Locate the cell with the specified text and output its (x, y) center coordinate. 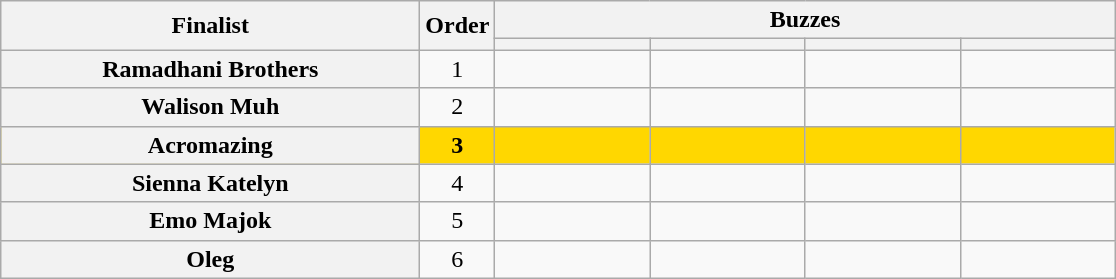
Walison Muh (210, 107)
Ramadhani Brothers (210, 69)
4 (458, 183)
1 (458, 69)
Order (458, 26)
Finalist (210, 26)
Emo Majok (210, 221)
Buzzes (805, 20)
Oleg (210, 259)
Sienna Katelyn (210, 183)
Acromazing (210, 145)
3 (458, 145)
2 (458, 107)
5 (458, 221)
6 (458, 259)
